Extract the (x, y) coordinate from the center of the cell holding the provided text.  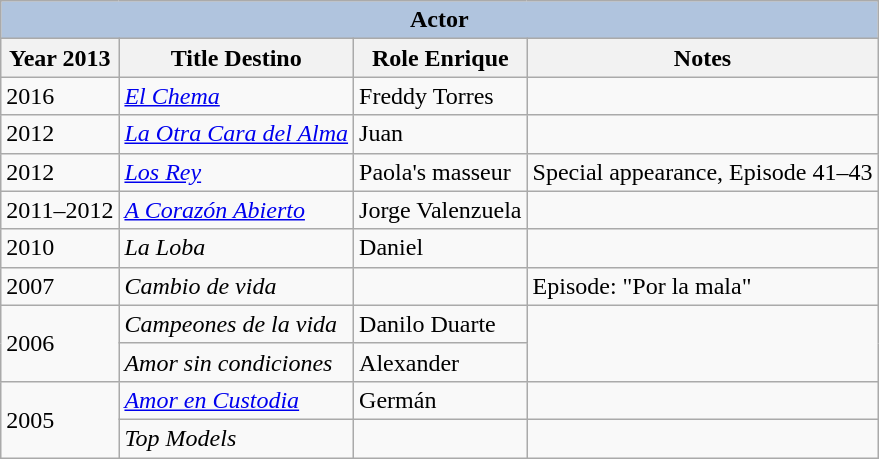
2007 (60, 286)
Cambio de vida (236, 286)
2010 (60, 248)
Actor (440, 20)
2016 (60, 96)
Year 2013 (60, 58)
2005 (60, 419)
2011–2012 (60, 210)
Title Destino (236, 58)
Episode: "Por la mala" (702, 286)
Top Models (236, 438)
La Otra Cara del Alma (236, 134)
Daniel (440, 248)
Germán (440, 400)
Special appearance, Episode 41–43 (702, 172)
Freddy Torres (440, 96)
Jorge Valenzuela (440, 210)
2006 (60, 343)
Danilo Duarte (440, 324)
Amor en Custodia (236, 400)
Paola's masseur (440, 172)
Campeones de la vida (236, 324)
Notes (702, 58)
Role Enrique (440, 58)
Juan (440, 134)
A Corazón Abierto (236, 210)
Amor sin condiciones (236, 362)
El Chema (236, 96)
La Loba (236, 248)
Los Rey (236, 172)
Alexander (440, 362)
